Return [x, y] of the center of cell containing provided text 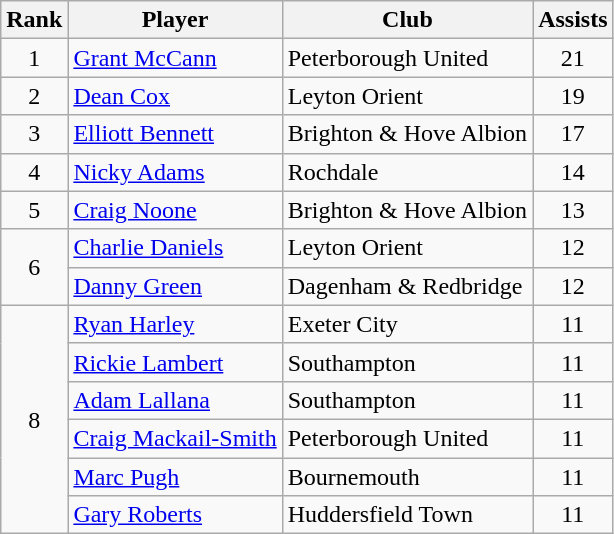
14 [573, 172]
8 [34, 419]
Craig Noone [175, 210]
Rank [34, 20]
Elliott Bennett [175, 134]
5 [34, 210]
21 [573, 58]
17 [573, 134]
3 [34, 134]
Rochdale [407, 172]
Exeter City [407, 324]
Gary Roberts [175, 515]
4 [34, 172]
Huddersfield Town [407, 515]
6 [34, 267]
Dagenham & Redbridge [407, 286]
2 [34, 96]
Club [407, 20]
Dean Cox [175, 96]
Player [175, 20]
Grant McCann [175, 58]
Adam Lallana [175, 400]
Nicky Adams [175, 172]
Bournemouth [407, 477]
13 [573, 210]
Marc Pugh [175, 477]
1 [34, 58]
19 [573, 96]
Ryan Harley [175, 324]
Danny Green [175, 286]
Rickie Lambert [175, 362]
Craig Mackail-Smith [175, 438]
Assists [573, 20]
Charlie Daniels [175, 248]
